From the cell containing the given text, extract its center point as [X, Y] coordinate. 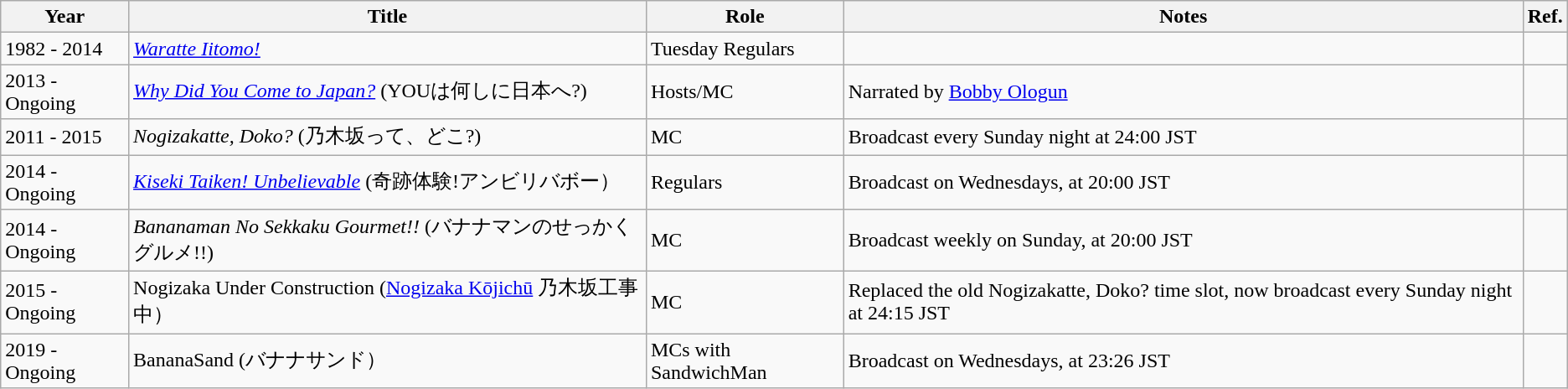
Narrated by Bobby Ologun [1183, 92]
MCs with SandwichMan [745, 360]
Replaced the old Nogizakatte, Doko? time slot, now broadcast every Sunday night at 24:15 JST [1183, 303]
Bananaman No Sekkaku Gourmet!! (バナナマンのせっかくグルメ!!) [388, 241]
Hosts/MC [745, 92]
2013 - Ongoing [65, 92]
BananaSand (バナナサンド） [388, 360]
Nogizakatte, Doko? (乃木坂って、どこ?) [388, 137]
Title [388, 17]
Broadcast every Sunday night at 24:00 JST [1183, 137]
Waratte Iitomo! [388, 49]
2015 - Ongoing [65, 303]
Ref. [1545, 17]
Broadcast on Wednesdays, at 23:26 JST [1183, 360]
Broadcast on Wednesdays, at 20:00 JST [1183, 181]
Notes [1183, 17]
Role [745, 17]
Broadcast weekly on Sunday, at 20:00 JST [1183, 241]
Regulars [745, 181]
Why Did You Come to Japan? (YOUは何しに日本へ?) [388, 92]
1982 - 2014 [65, 49]
2019 - Ongoing [65, 360]
Nogizaka Under Construction (Nogizaka Kōjichū 乃木坂工事中） [388, 303]
Kiseki Taiken! Unbelievable (奇跡体験!アンビリバボー） [388, 181]
2011 - 2015 [65, 137]
Tuesday Regulars [745, 49]
Year [65, 17]
